Provide the (X, Y) coordinate of the cell's center where the given text is located.  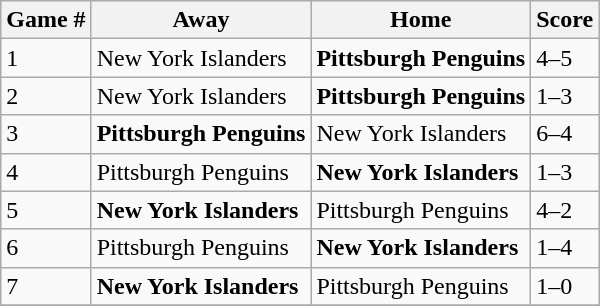
7 (46, 286)
6–4 (565, 134)
Away (201, 20)
4–5 (565, 58)
1–0 (565, 286)
3 (46, 134)
Home (421, 20)
1 (46, 58)
1–4 (565, 248)
4 (46, 172)
6 (46, 248)
2 (46, 96)
5 (46, 210)
4–2 (565, 210)
Game # (46, 20)
Score (565, 20)
